Identify which cell holds the provided text, then report its [x, y] central coordinate. 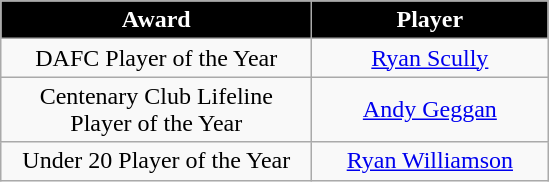
Under 20 Player of the Year [156, 161]
Award [156, 20]
Andy Geggan [430, 110]
DAFC Player of the Year [156, 58]
Ryan Scully [430, 58]
Ryan Williamson [430, 161]
Centenary Club Lifeline Player of the Year [156, 110]
Player [430, 20]
